Determine the [X, Y] coordinate at the center of the cell enclosing the given text.  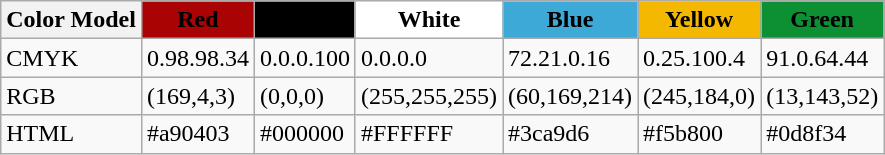
0.0.0.100 [304, 58]
(13,143,52) [822, 96]
#a90403 [198, 134]
CMYK [72, 58]
#f5b800 [700, 134]
(255,255,255) [428, 96]
#0d8f34 [822, 134]
0.25.100.4 [700, 58]
72.21.0.16 [570, 58]
(0,0,0) [304, 96]
(60,169,214) [570, 96]
Red [198, 20]
(169,4,3) [198, 96]
#000000 [304, 134]
Green [822, 20]
(245,184,0) [700, 96]
HTML [72, 134]
#3ca9d6 [570, 134]
#FFFFFF [428, 134]
0.0.0.0 [428, 58]
White [428, 20]
RGB [72, 96]
Yellow [700, 20]
0.98.98.34 [198, 58]
Blue [570, 20]
Black [304, 20]
Color Model [72, 20]
91.0.64.44 [822, 58]
